From the cell containing the given text, extract its center point as (X, Y) coordinate. 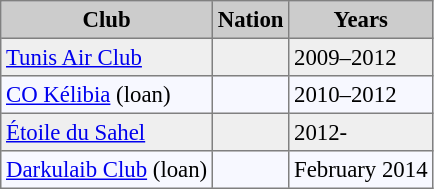
Nation (250, 20)
2012- (361, 132)
CO Kélibia (loan) (107, 95)
Darkulaib Club (loan) (107, 170)
2010–2012 (361, 95)
Étoile du Sahel (107, 132)
2009–2012 (361, 57)
Tunis Air Club (107, 57)
February 2014 (361, 170)
Club (107, 20)
Years (361, 20)
